Identify which cell holds the provided text, then report its (x, y) central coordinate. 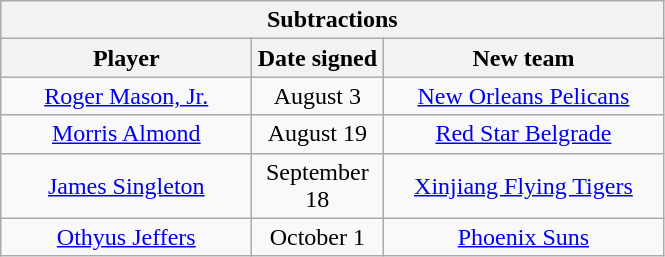
October 1 (318, 237)
New Orleans Pelicans (524, 96)
Subtractions (332, 20)
Phoenix Suns (524, 237)
Player (126, 58)
Date signed (318, 58)
August 19 (318, 134)
Roger Mason, Jr. (126, 96)
Morris Almond (126, 134)
August 3 (318, 96)
Othyus Jeffers (126, 237)
New team (524, 58)
Xinjiang Flying Tigers (524, 186)
James Singleton (126, 186)
September 18 (318, 186)
Red Star Belgrade (524, 134)
